Find where the given text appears and provide that cell's center as [X, Y] coordinate. 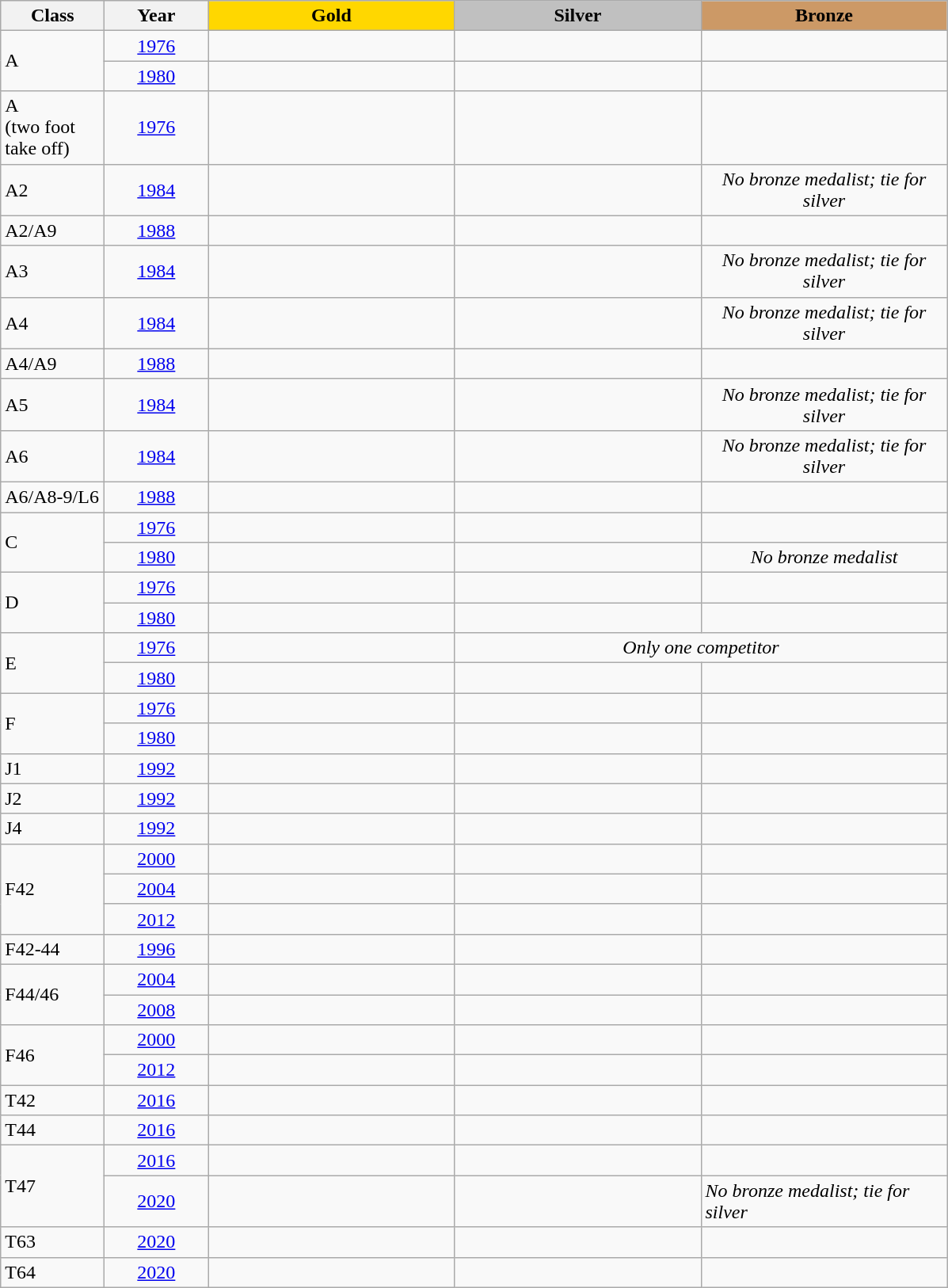
Class [52, 16]
No bronze medalist [824, 558]
A(two foot take off) [52, 128]
T47 [52, 1187]
A3 [52, 271]
A5 [52, 404]
E [52, 663]
1996 [157, 949]
C [52, 542]
A2 [52, 190]
Only one competitor [701, 648]
F42-44 [52, 949]
F46 [52, 1055]
F [52, 723]
T63 [52, 1242]
J2 [52, 798]
A6/A8-9/L6 [52, 497]
A2/A9 [52, 231]
F42 [52, 889]
T42 [52, 1100]
Silver [578, 16]
D [52, 603]
T44 [52, 1130]
Year [157, 16]
T64 [52, 1272]
2008 [157, 1010]
A4/A9 [52, 364]
J4 [52, 829]
A [52, 61]
Gold [331, 16]
Bronze [824, 16]
A6 [52, 456]
J1 [52, 768]
A4 [52, 323]
F44/46 [52, 994]
